Output the (x, y) coordinate of the center of the cell containing the given text.  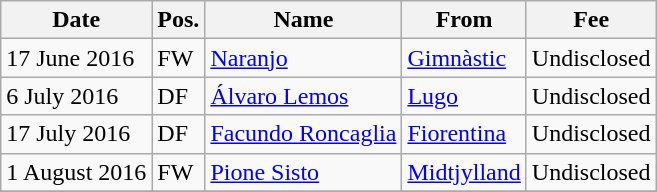
Midtjylland (464, 172)
Álvaro Lemos (304, 96)
Pione Sisto (304, 172)
1 August 2016 (76, 172)
Fee (591, 20)
Lugo (464, 96)
Date (76, 20)
17 June 2016 (76, 58)
Naranjo (304, 58)
Facundo Roncaglia (304, 134)
Gimnàstic (464, 58)
17 July 2016 (76, 134)
Fiorentina (464, 134)
Pos. (178, 20)
From (464, 20)
Name (304, 20)
6 July 2016 (76, 96)
